Find where the given text appears and provide that cell's center as [x, y] coordinate. 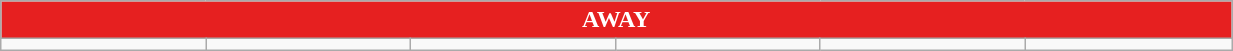
AWAY [616, 20]
